Determine the (x, y) coordinate at the center of the cell enclosing the given text.  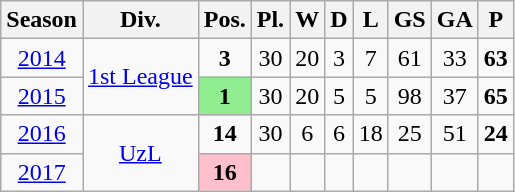
7 (370, 58)
GA (454, 20)
UzL (140, 153)
Div. (140, 20)
25 (410, 134)
16 (224, 172)
Season (42, 20)
D (339, 20)
14 (224, 134)
33 (454, 58)
2017 (42, 172)
63 (496, 58)
2014 (42, 58)
98 (410, 96)
65 (496, 96)
61 (410, 58)
P (496, 20)
W (308, 20)
GS (410, 20)
Pl. (270, 20)
18 (370, 134)
L (370, 20)
37 (454, 96)
51 (454, 134)
1 (224, 96)
2016 (42, 134)
Pos. (224, 20)
1st League (140, 77)
2015 (42, 96)
24 (496, 134)
